Detect which cell encompasses the target text, then output its [x, y] center coordinate. 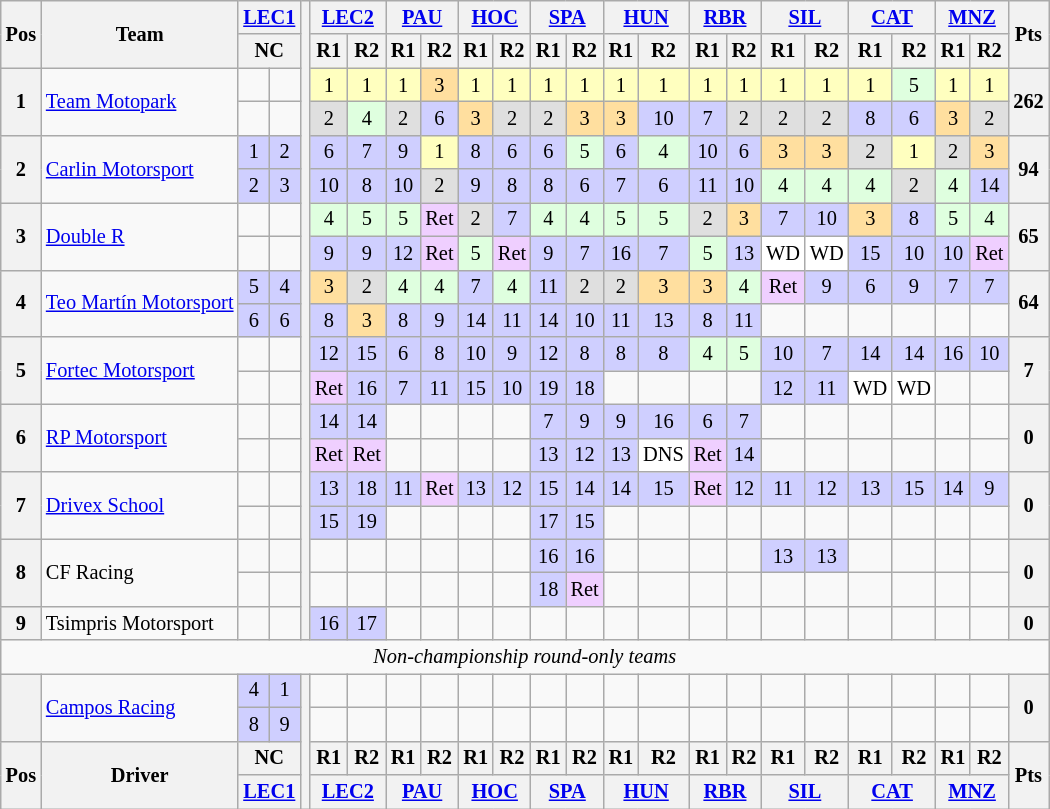
Carlin Motorsport [140, 168]
Team Motopark [140, 102]
DNS [663, 455]
94 [1028, 168]
262 [1028, 102]
Driver [140, 774]
65 [1028, 236]
Non-championship round-only teams [525, 657]
Drivex School [140, 506]
Team [140, 34]
Double R [140, 236]
Tsimpris Motorsport [140, 623]
64 [1028, 304]
Campos Racing [140, 706]
RP Motorsport [140, 438]
Teo Martín Motorsport [140, 304]
Fortec Motorsport [140, 370]
CF Racing [140, 572]
